Return the [x, y] coordinate for the center point of the cell that contains the specified text.  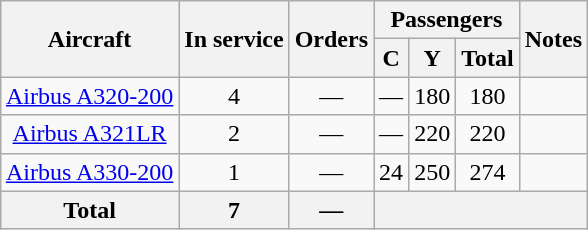
In service [234, 39]
Notes [553, 39]
Airbus A320-200 [89, 96]
Y [432, 58]
Passengers [447, 20]
2 [234, 134]
Aircraft [89, 39]
Airbus A330-200 [89, 172]
24 [392, 172]
1 [234, 172]
Airbus A321LR [89, 134]
274 [488, 172]
7 [234, 210]
Orders [331, 39]
C [392, 58]
4 [234, 96]
250 [432, 172]
